Detect which cell encompasses the target text, then output its [X, Y] center coordinate. 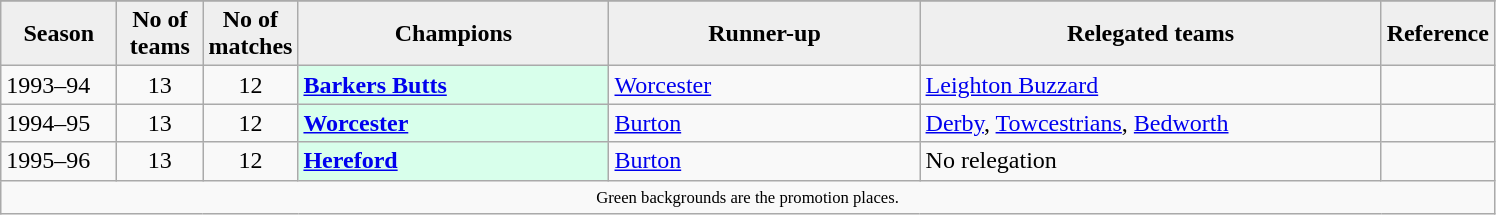
Derby, Towcestrians, Bedworth [1150, 123]
Green backgrounds are the promotion places. [748, 196]
No of teams [160, 34]
No of matches [250, 34]
Hereford [454, 161]
Season [59, 34]
1993–94 [59, 85]
Runner-up [764, 34]
Barkers Butts [454, 85]
1995–96 [59, 161]
Relegated teams [1150, 34]
No relegation [1150, 161]
Reference [1438, 34]
Champions [454, 34]
1994–95 [59, 123]
Leighton Buzzard [1150, 85]
